Extract the [x, y] coordinate from the center of the cell holding the provided text.  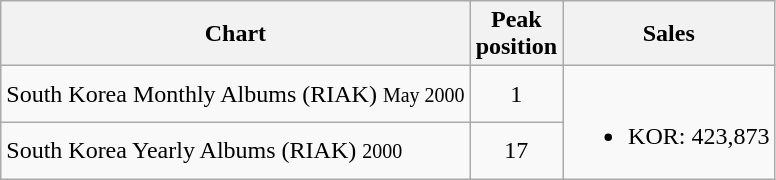
South Korea Monthly Albums (RIAK) May 2000 [236, 94]
17 [516, 150]
South Korea Yearly Albums (RIAK) 2000 [236, 150]
Peakposition [516, 34]
Sales [669, 34]
1 [516, 94]
Chart [236, 34]
KOR: 423,873 [669, 122]
